Pinpoint the cell where the given text exists, returning its (x, y) midpoint coordinate. 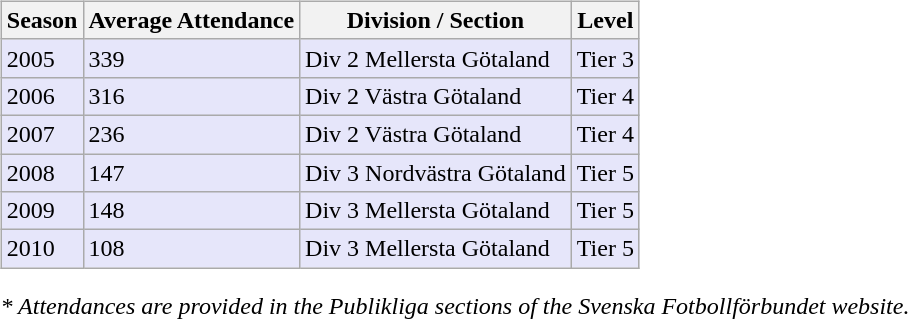
Level (605, 20)
2006 (42, 96)
Season (42, 20)
2009 (42, 211)
2008 (42, 173)
Div 2 Mellersta Götaland (436, 58)
108 (192, 249)
Div 3 Nordvästra Götaland (436, 173)
316 (192, 96)
2010 (42, 249)
148 (192, 211)
339 (192, 58)
147 (192, 173)
2005 (42, 58)
2007 (42, 134)
Division / Section (436, 20)
236 (192, 134)
Tier 3 (605, 58)
Average Attendance (192, 20)
